Return [X, Y] of the center of cell containing provided text 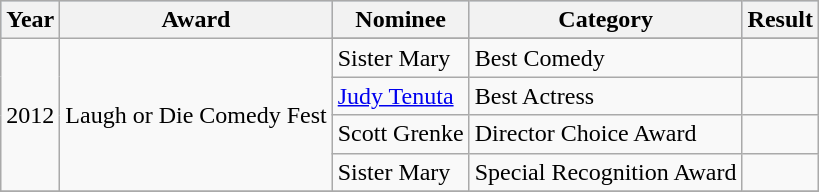
Judy Tenuta [400, 96]
Award [196, 20]
Best Comedy [606, 58]
2012 [30, 115]
Nominee [400, 20]
Special Recognition Award [606, 172]
Director Choice Award [606, 134]
Category [606, 20]
Best Actress [606, 96]
Laugh or Die Comedy Fest [196, 115]
Result [780, 20]
Scott Grenke [400, 134]
Year [30, 20]
